Output the (x, y) coordinate of the center of the cell containing the given text.  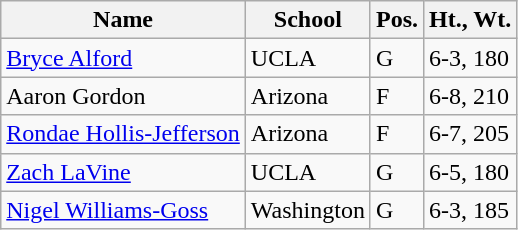
Aaron Gordon (124, 96)
6-5, 180 (470, 172)
Ht., Wt. (470, 20)
Pos. (396, 20)
6-3, 180 (470, 58)
Zach LaVine (124, 172)
6-8, 210 (470, 96)
Name (124, 20)
School (308, 20)
Nigel Williams-Goss (124, 210)
6-3, 185 (470, 210)
6-7, 205 (470, 134)
Rondae Hollis-Jefferson (124, 134)
Washington (308, 210)
Bryce Alford (124, 58)
